Extract the (x, y) coordinate from the center of the cell holding the provided text.  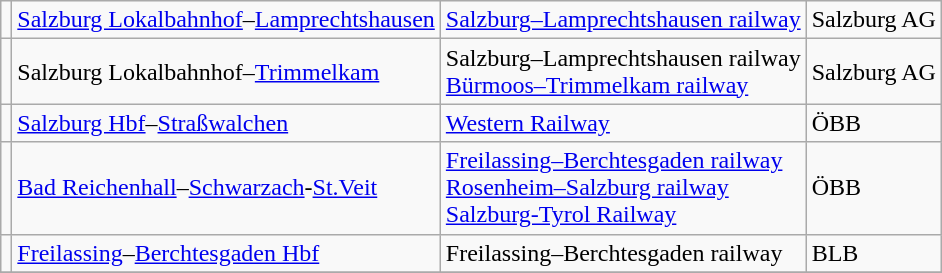
Salzburg–Lamprechtshausen railway Bürmoos–Trimmelkam railway (623, 72)
Freilassing–Berchtesgaden railway Rosenheim–Salzburg railway Salzburg-Tyrol Railway (623, 188)
Salzburg Hbf–Straßwalchen (226, 123)
Salzburg Lokalbahnhof–Lamprechtshausen (226, 20)
Bad Reichenhall–Schwarzach-St.Veit (226, 188)
Freilassing–Berchtesgaden railway (623, 253)
Salzburg Lokalbahnhof–Trimmelkam (226, 72)
Freilassing–Berchtesgaden Hbf (226, 253)
BLB (874, 253)
Salzburg–Lamprechtshausen railway (623, 20)
Western Railway (623, 123)
